For the text-containing cell, return its midpoint in [x, y] coordinate format. 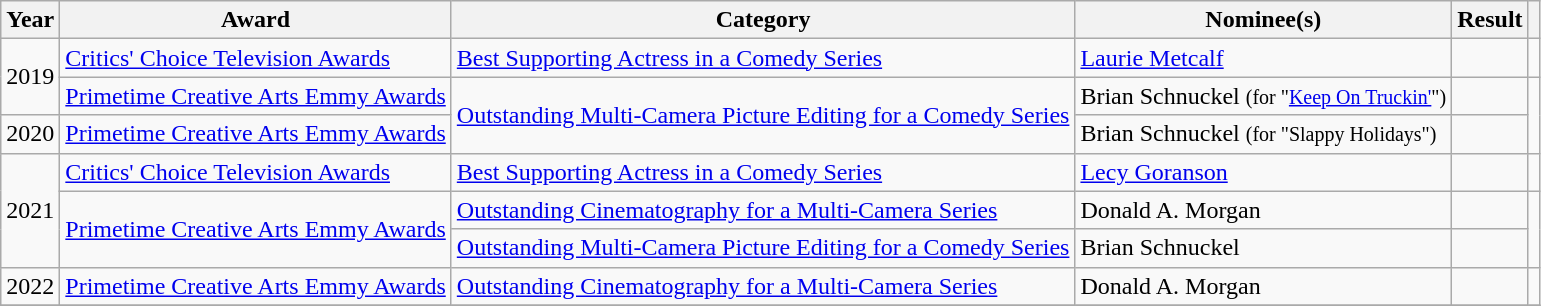
Nominee(s) [1264, 20]
Brian Schnuckel (for "Slappy Holidays") [1264, 134]
Lecy Goranson [1264, 172]
2022 [30, 286]
Category [763, 20]
Year [30, 20]
2020 [30, 134]
2019 [30, 77]
Laurie Metcalf [1264, 58]
2021 [30, 210]
Award [256, 20]
Brian Schnuckel (for "Keep On Truckin'") [1264, 96]
Brian Schnuckel [1264, 248]
Result [1490, 20]
